Determine the (x, y) coordinate at the center of the cell enclosing the given text.  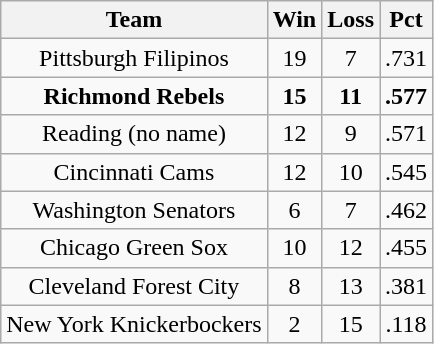
Chicago Green Sox (134, 248)
New York Knickerbockers (134, 324)
Washington Senators (134, 210)
Cincinnati Cams (134, 172)
.462 (406, 210)
8 (294, 286)
Cleveland Forest City (134, 286)
Reading (no name) (134, 134)
Richmond Rebels (134, 96)
Pct (406, 20)
.118 (406, 324)
2 (294, 324)
Win (294, 20)
9 (351, 134)
Loss (351, 20)
.731 (406, 58)
.381 (406, 286)
Team (134, 20)
.571 (406, 134)
6 (294, 210)
13 (351, 286)
.577 (406, 96)
.545 (406, 172)
.455 (406, 248)
11 (351, 96)
19 (294, 58)
Pittsburgh Filipinos (134, 58)
